From the cell containing the given text, extract its center point as [x, y] coordinate. 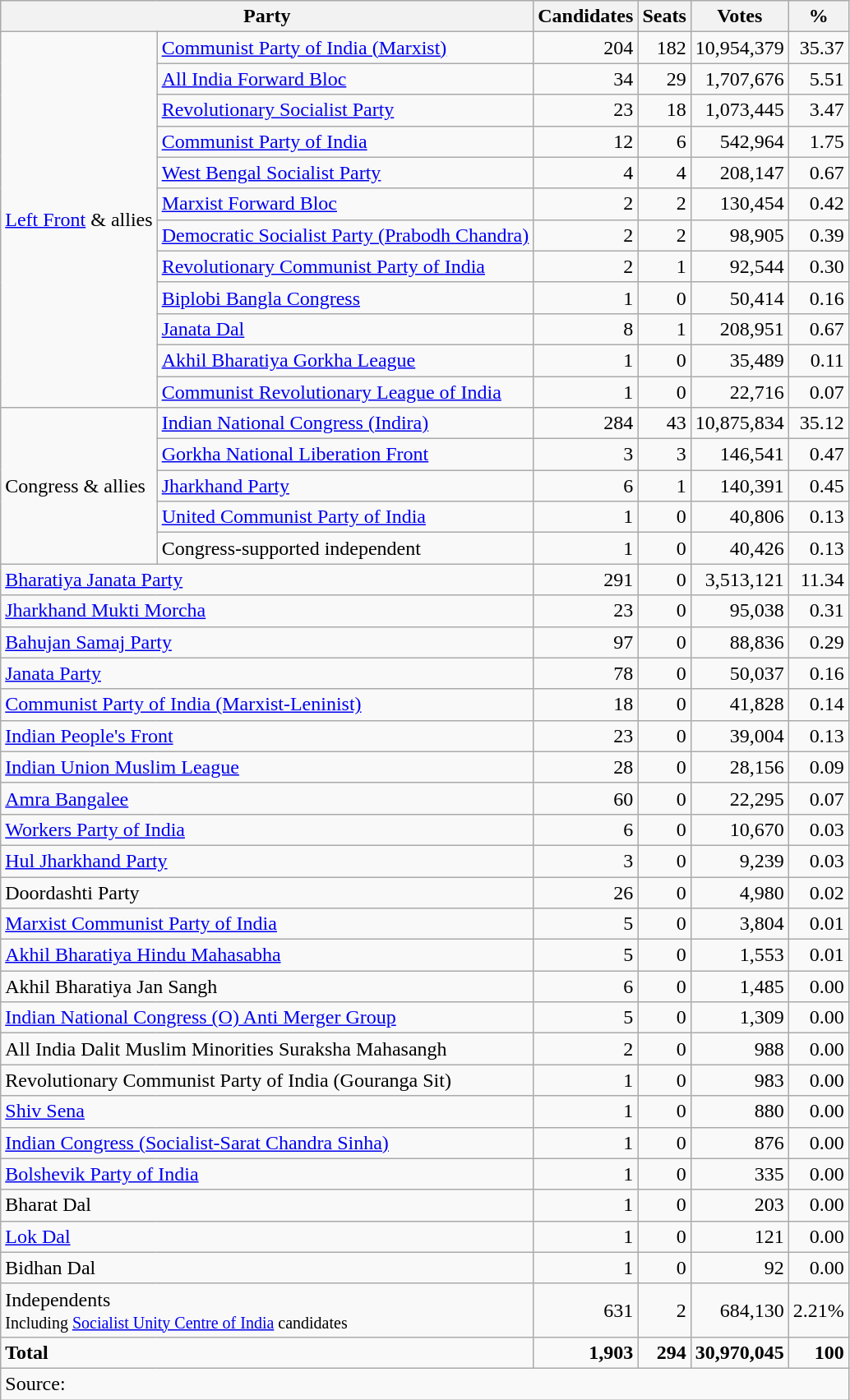
Workers Party of India [267, 829]
26 [585, 892]
10,875,834 [740, 423]
291 [585, 580]
0.39 [819, 235]
Revolutionary Communist Party of India [345, 266]
Amra Bangalee [267, 798]
30,970,045 [740, 1352]
182 [664, 48]
41,828 [740, 705]
208,147 [740, 173]
West Bengal Socialist Party [345, 173]
50,414 [740, 298]
0.42 [819, 204]
146,541 [740, 455]
5.51 [819, 79]
880 [740, 1111]
Indian Union Muslim League [267, 767]
1,707,676 [740, 79]
0.02 [819, 892]
Doordashti Party [267, 892]
Party [267, 16]
3,804 [740, 924]
876 [740, 1143]
43 [664, 423]
Indian National Congress (O) Anti Merger Group [267, 1018]
92,544 [740, 266]
Revolutionary Communist Party of India (Gouranga Sit) [267, 1080]
631 [585, 1310]
Marxist Forward Bloc [345, 204]
4,980 [740, 892]
% [819, 16]
50,037 [740, 673]
Indian People's Front [267, 736]
Bolshevik Party of India [267, 1174]
All India Forward Bloc [345, 79]
Janata Party [267, 673]
1,485 [740, 986]
1,553 [740, 955]
Bidhan Dal [267, 1268]
Jharkhand Party [345, 486]
28 [585, 767]
1.75 [819, 141]
United Communist Party of India [345, 517]
Lok Dal [267, 1236]
10,954,379 [740, 48]
Janata Dal [345, 329]
Votes [740, 16]
IndependentsIncluding Socialist Unity Centre of India candidates [267, 1310]
34 [585, 79]
0.11 [819, 360]
Akhil Bharatiya Jan Sangh [267, 986]
0.47 [819, 455]
78 [585, 673]
3.47 [819, 110]
542,964 [740, 141]
208,951 [740, 329]
3,513,121 [740, 580]
140,391 [740, 486]
8 [585, 329]
2.21% [819, 1310]
0.45 [819, 486]
10,670 [740, 829]
9,239 [740, 861]
39,004 [740, 736]
92 [740, 1268]
335 [740, 1174]
Hul Jharkhand Party [267, 861]
97 [585, 642]
0.14 [819, 705]
Communist Party of India [345, 141]
204 [585, 48]
29 [664, 79]
Congress-supported independent [345, 548]
121 [740, 1236]
988 [740, 1049]
Jharkhand Mukti Morcha [267, 611]
130,454 [740, 204]
1,903 [585, 1352]
Congress & allies [79, 486]
Seats [664, 16]
100 [819, 1352]
0.29 [819, 642]
Source: [425, 1384]
Bahujan Samaj Party [267, 642]
Revolutionary Socialist Party [345, 110]
Communist Revolutionary League of India [345, 392]
98,905 [740, 235]
684,130 [740, 1310]
Communist Party of India (Marxist) [345, 48]
40,426 [740, 548]
Indian National Congress (Indira) [345, 423]
Bharatiya Janata Party [267, 580]
Akhil Bharatiya Hindu Mahasabha [267, 955]
35.37 [819, 48]
284 [585, 423]
Akhil Bharatiya Gorkha League [345, 360]
294 [664, 1352]
88,836 [740, 642]
Bharat Dal [267, 1205]
0.09 [819, 767]
Candidates [585, 16]
1,309 [740, 1018]
35.12 [819, 423]
40,806 [740, 517]
Communist Party of India (Marxist-Leninist) [267, 705]
Biplobi Bangla Congress [345, 298]
60 [585, 798]
12 [585, 141]
Shiv Sena [267, 1111]
0.30 [819, 266]
95,038 [740, 611]
All India Dalit Muslim Minorities Suraksha Mahasangh [267, 1049]
Gorkha National Liberation Front [345, 455]
Total [267, 1352]
Left Front & allies [79, 220]
Marxist Communist Party of India [267, 924]
983 [740, 1080]
1,073,445 [740, 110]
28,156 [740, 767]
Democratic Socialist Party (Prabodh Chandra) [345, 235]
203 [740, 1205]
0.31 [819, 611]
35,489 [740, 360]
22,716 [740, 392]
22,295 [740, 798]
11.34 [819, 580]
Indian Congress (Socialist-Sarat Chandra Sinha) [267, 1143]
